Provide the (X, Y) coordinate of the cell's center where the given text is located.  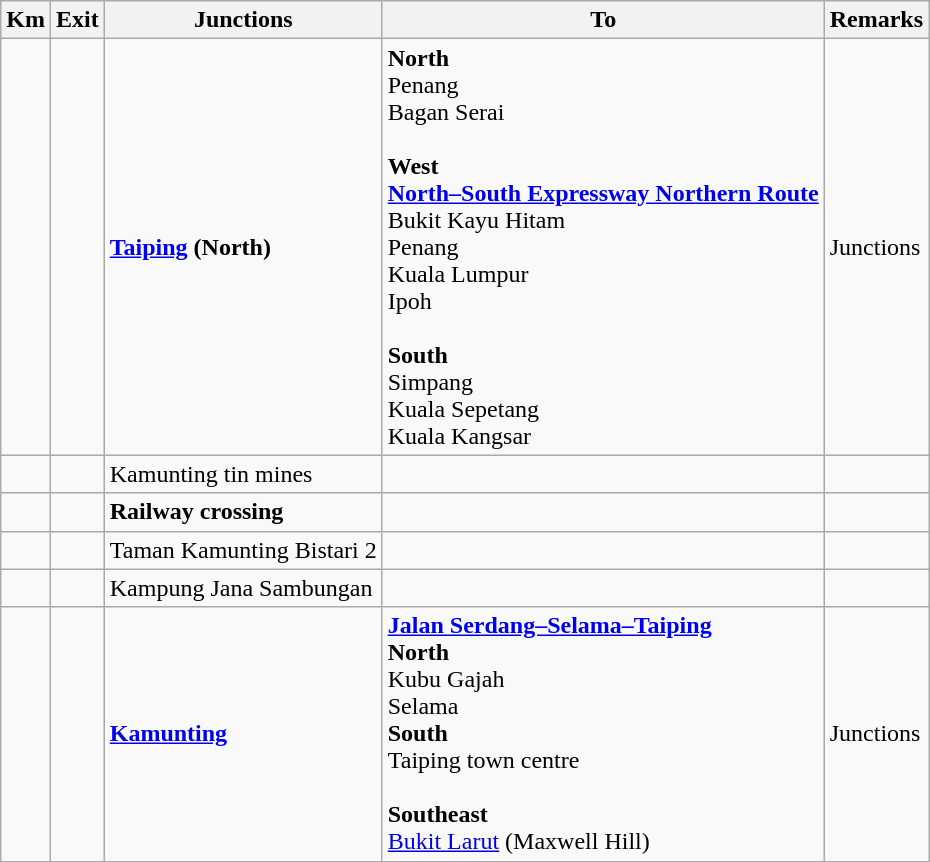
Remarks (876, 20)
Exit (77, 20)
Railway crossing (243, 512)
To (603, 20)
NorthPenangBagan SeraiWest North–South Expressway Northern RouteBukit Kayu HitamPenangKuala LumpurIpohSouthSimpangKuala SepetangKuala Kangsar (603, 247)
Jalan Serdang–Selama–TaipingNorth Kubu Gajah SelamaSouth Taiping town centreSoutheast Bukit Larut (Maxwell Hill) (603, 734)
Kamunting (243, 734)
Taiping (North) (243, 247)
Kampung Jana Sambungan (243, 588)
Kamunting tin mines (243, 474)
Taman Kamunting Bistari 2 (243, 550)
Km (26, 20)
